Search for the cell housing the specified text and yield its [X, Y] center coordinate. 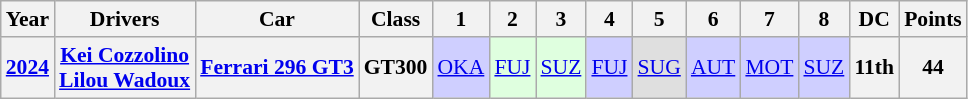
Year [28, 19]
OKA [460, 68]
Car [277, 19]
SUG [660, 68]
DC [874, 19]
3 [562, 19]
7 [769, 19]
4 [609, 19]
Drivers [124, 19]
1 [460, 19]
Ferrari 296 GT3 [277, 68]
Kei Cozzolino Lilou Wadoux [124, 68]
2024 [28, 68]
MOT [769, 68]
5 [660, 19]
11th [874, 68]
GT300 [396, 68]
6 [713, 19]
AUT [713, 68]
44 [933, 68]
Class [396, 19]
8 [824, 19]
Points [933, 19]
2 [512, 19]
